Return [X, Y] of the center of cell containing provided text 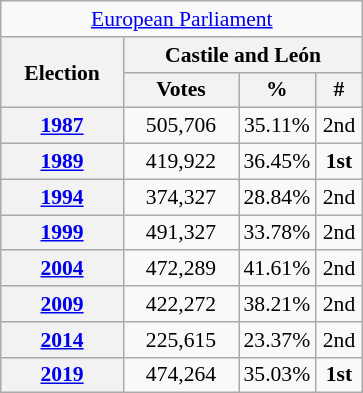
41.61% [276, 269]
Election [62, 72]
28.84% [276, 197]
2014 [62, 340]
36.45% [276, 162]
2019 [62, 375]
491,327 [180, 233]
European Parliament [182, 19]
33.78% [276, 233]
422,272 [180, 304]
23.37% [276, 340]
35.11% [276, 126]
38.21% [276, 304]
474,264 [180, 375]
1989 [62, 162]
Votes [180, 90]
225,615 [180, 340]
505,706 [180, 126]
2004 [62, 269]
# [339, 90]
Castile and León [242, 55]
1994 [62, 197]
374,327 [180, 197]
1987 [62, 126]
1999 [62, 233]
472,289 [180, 269]
419,922 [180, 162]
35.03% [276, 375]
% [276, 90]
2009 [62, 304]
